For the text-containing cell, return its midpoint in (X, Y) coordinate format. 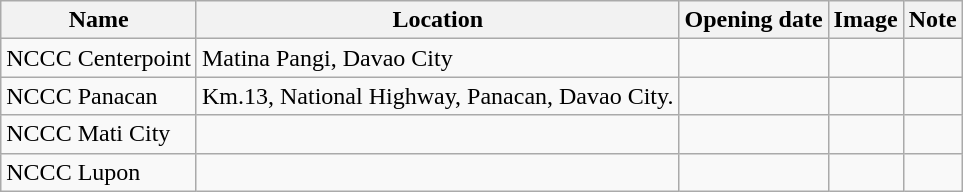
Note (932, 20)
Name (99, 20)
Matina Pangi, Davao City (438, 58)
Location (438, 20)
NCCC Centerpoint (99, 58)
Km.13, National Highway, Panacan, Davao City. (438, 96)
NCCC Mati City (99, 134)
Opening date (754, 20)
NCCC Panacan (99, 96)
Image (866, 20)
NCCC Lupon (99, 172)
